Provide the [X, Y] coordinate of the cell's center where the given text is located.  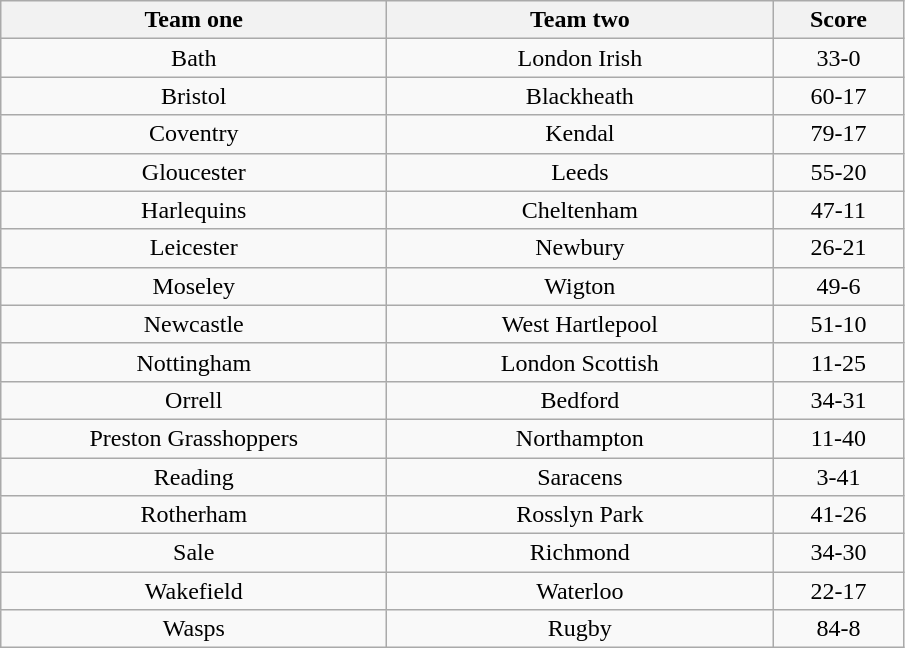
Team two [580, 20]
Bedford [580, 400]
London Scottish [580, 362]
Orrell [194, 400]
Score [838, 20]
Kendal [580, 134]
Leicester [194, 248]
Sale [194, 553]
26-21 [838, 248]
Moseley [194, 286]
West Hartlepool [580, 324]
Nottingham [194, 362]
Richmond [580, 553]
49-6 [838, 286]
11-40 [838, 438]
34-30 [838, 553]
Preston Grasshoppers [194, 438]
22-17 [838, 591]
Wigton [580, 286]
Bath [194, 58]
55-20 [838, 172]
Harlequins [194, 210]
47-11 [838, 210]
Wasps [194, 629]
Coventry [194, 134]
Gloucester [194, 172]
London Irish [580, 58]
Northampton [580, 438]
Saracens [580, 477]
34-31 [838, 400]
Rotherham [194, 515]
Leeds [580, 172]
51-10 [838, 324]
Newcastle [194, 324]
60-17 [838, 96]
84-8 [838, 629]
Team one [194, 20]
3-41 [838, 477]
Reading [194, 477]
Cheltenham [580, 210]
33-0 [838, 58]
Blackheath [580, 96]
Wakefield [194, 591]
11-25 [838, 362]
Waterloo [580, 591]
41-26 [838, 515]
Rosslyn Park [580, 515]
Rugby [580, 629]
Bristol [194, 96]
79-17 [838, 134]
Newbury [580, 248]
